Find where the given text appears and provide that cell's center as (X, Y) coordinate. 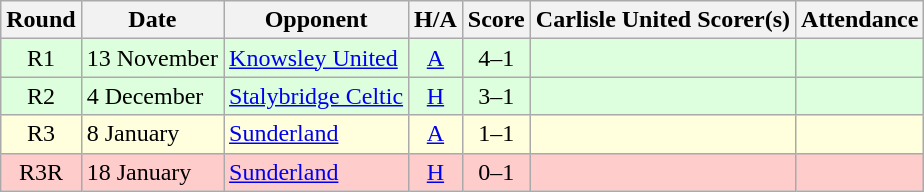
4–1 (496, 58)
Date (152, 20)
Opponent (316, 20)
R3R (41, 172)
4 December (152, 96)
Attendance (860, 20)
Round (41, 20)
Knowsley United (316, 58)
0–1 (496, 172)
R2 (41, 96)
R1 (41, 58)
1–1 (496, 134)
18 January (152, 172)
13 November (152, 58)
3–1 (496, 96)
Carlisle United Scorer(s) (662, 20)
8 January (152, 134)
Stalybridge Celtic (316, 96)
R3 (41, 134)
H/A (436, 20)
Score (496, 20)
